Return the [X, Y] coordinate for the center point of the cell that contains the specified text.  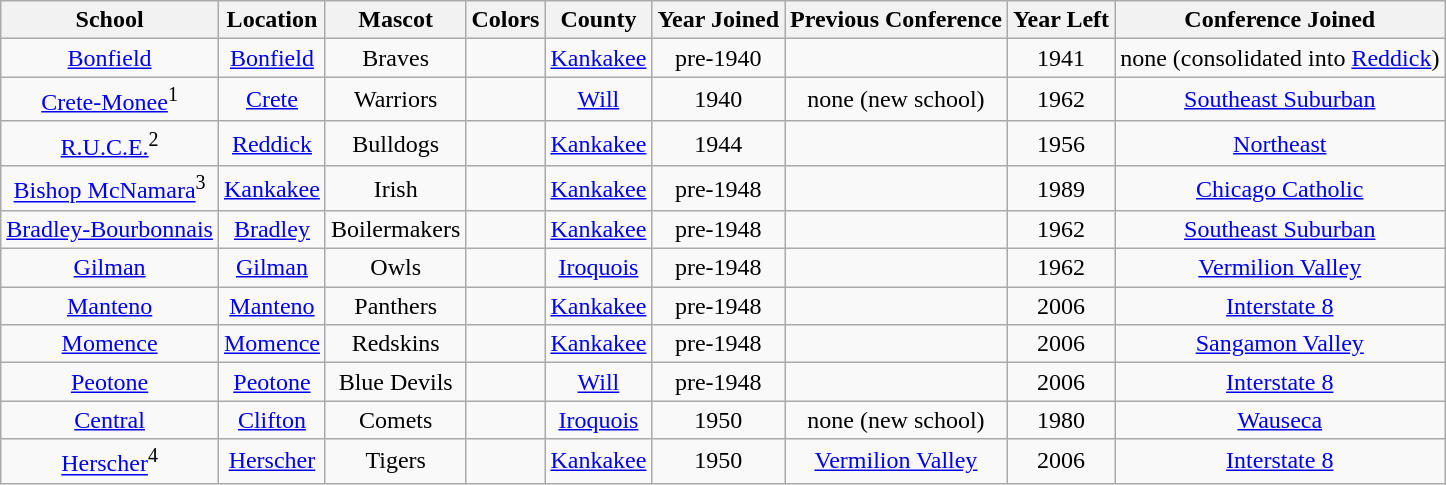
Herscher4 [110, 462]
Bradley [272, 230]
Redskins [395, 344]
1980 [1060, 420]
1941 [1060, 58]
Panthers [395, 306]
Owls [395, 268]
Chicago Catholic [1280, 188]
Wauseca [1280, 420]
Location [272, 20]
Bradley-Bourbonnais [110, 230]
1940 [718, 100]
Warriors [395, 100]
Crete-Monee1 [110, 100]
R.U.C.E.2 [110, 144]
Mascot [395, 20]
County [598, 20]
1944 [718, 144]
1989 [1060, 188]
Bulldogs [395, 144]
1956 [1060, 144]
pre-1940 [718, 58]
Year Left [1060, 20]
Reddick [272, 144]
none (consolidated into Reddick) [1280, 58]
Herscher [272, 462]
Tigers [395, 462]
Year Joined [718, 20]
Comets [395, 420]
Clifton [272, 420]
Boilermakers [395, 230]
Blue Devils [395, 382]
School [110, 20]
Crete [272, 100]
Braves [395, 58]
Central [110, 420]
Conference Joined [1280, 20]
Colors [506, 20]
Irish [395, 188]
Sangamon Valley [1280, 344]
Previous Conference [896, 20]
Northeast [1280, 144]
Bishop McNamara3 [110, 188]
